Capture the cell that displays the provided text and extract its [x, y] central coordinate. 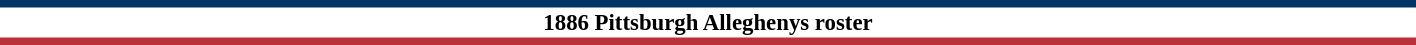
1886 Pittsburgh Alleghenys roster [708, 22]
